Pinpoint the cell where the given text exists, returning its [X, Y] midpoint coordinate. 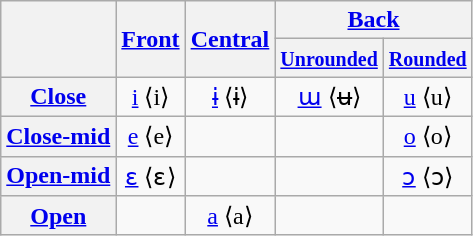
ɨ ⟨ɨ⟩ [230, 97]
e ⟨e⟩ [150, 136]
a ⟨a⟩ [230, 216]
ɛ ⟨ɛ⟩ [150, 176]
o ⟨o⟩ [428, 136]
ɯ ⟨ʉ⟩ [329, 97]
Open-mid [58, 176]
Close-mid [58, 136]
Open [58, 216]
Rounded [428, 58]
Close [58, 97]
Central [230, 39]
Unrounded [329, 58]
u ⟨u⟩ [428, 97]
Front [150, 39]
Back [374, 20]
ɔ ⟨ɔ⟩ [428, 176]
i ⟨i⟩ [150, 97]
